Return (X, Y) of the center of cell containing provided text 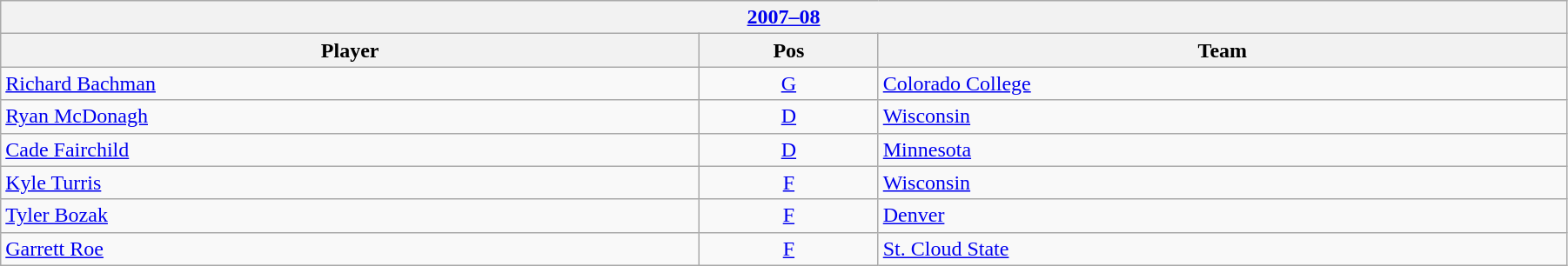
Ryan McDonagh (350, 116)
Denver (1222, 216)
Garrett Roe (350, 249)
Pos (789, 50)
Colorado College (1222, 83)
Kyle Turris (350, 183)
St. Cloud State (1222, 249)
Player (350, 50)
Team (1222, 50)
G (789, 83)
2007–08 (784, 17)
Richard Bachman (350, 83)
Minnesota (1222, 150)
Cade Fairchild (350, 150)
Tyler Bozak (350, 216)
